Return [x, y] of the center of cell containing provided text 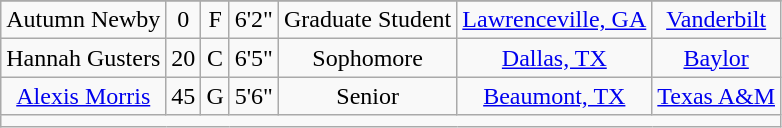
F [215, 20]
Senior [367, 96]
6'2" [254, 20]
Beaumont, TX [554, 96]
Lawrenceville, GA [554, 20]
0 [184, 20]
Baylor [716, 58]
Graduate Student [367, 20]
C [215, 58]
5'6" [254, 96]
Alexis Morris [84, 96]
Autumn Newby [84, 20]
20 [184, 58]
Hannah Gusters [84, 58]
Vanderbilt [716, 20]
45 [184, 96]
G [215, 96]
6'5" [254, 58]
Dallas, TX [554, 58]
Sophomore [367, 58]
Texas A&M [716, 96]
